Output the (X, Y) coordinate of the center of the cell containing the given text.  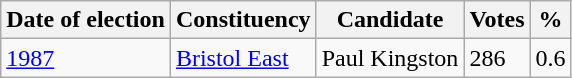
1987 (86, 58)
0.6 (550, 58)
Constituency (243, 20)
Candidate (390, 20)
Date of election (86, 20)
Paul Kingston (390, 58)
Votes (497, 20)
% (550, 20)
286 (497, 58)
Bristol East (243, 58)
